Locate the cell with the specified text and output its [X, Y] center coordinate. 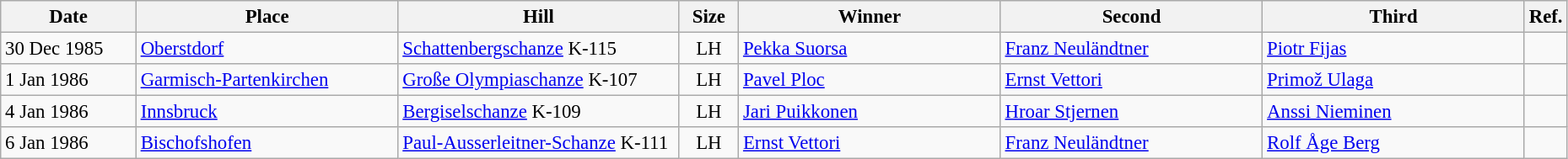
Innsbruck [267, 112]
Bischofshofen [267, 143]
Hill [538, 17]
Piotr Fijas [1393, 49]
1 Jan 1986 [69, 80]
Primož Ulaga [1393, 80]
Winner [870, 17]
Anssi Nieminen [1393, 112]
Rolf Åge Berg [1393, 143]
Schattenbergschanze K-115 [538, 49]
Oberstdorf [267, 49]
Size [709, 17]
30 Dec 1985 [69, 49]
6 Jan 1986 [69, 143]
Garmisch-Partenkirchen [267, 80]
Bergiselschanze K-109 [538, 112]
Ref. [1545, 17]
Second [1132, 17]
Third [1393, 17]
Jari Puikkonen [870, 112]
Große Olympiaschanze K-107 [538, 80]
4 Jan 1986 [69, 112]
Pavel Ploc [870, 80]
Date [69, 17]
Pekka Suorsa [870, 49]
Hroar Stjernen [1132, 112]
Place [267, 17]
Paul-Ausserleitner-Schanze K-111 [538, 143]
